Find where the given text appears and provide that cell's center as (x, y) coordinate. 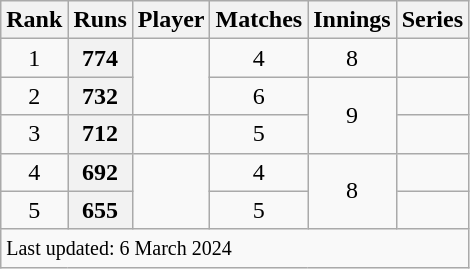
655 (100, 210)
692 (100, 172)
Runs (100, 20)
1 (34, 58)
Player (171, 20)
9 (352, 115)
732 (100, 96)
712 (100, 134)
774 (100, 58)
3 (34, 134)
6 (259, 96)
Rank (34, 20)
Last updated: 6 March 2024 (235, 248)
Matches (259, 20)
2 (34, 96)
Series (432, 20)
Innings (352, 20)
